Provide the [X, Y] coordinate of the cell's center where the given text is located.  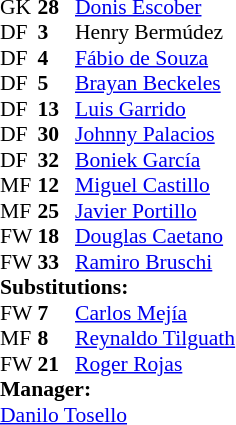
21 [57, 364]
7 [57, 313]
5 [57, 83]
18 [57, 237]
3 [57, 33]
Miguel Castillo [155, 185]
Ramiro Bruschi [155, 262]
Javier Portillo [155, 211]
Fábio de Souza [155, 58]
Henry Bermúdez [155, 33]
30 [57, 135]
Boniek García [155, 160]
25 [57, 211]
Substitutions: [118, 287]
Douglas Caetano [155, 237]
Carlos Mejía [155, 313]
Brayan Beckeles [155, 83]
32 [57, 160]
12 [57, 185]
Johnny Palacios [155, 135]
Manager: [118, 389]
Roger Rojas [155, 364]
33 [57, 262]
4 [57, 58]
Reynaldo Tilguath [155, 339]
13 [57, 109]
Luis Garrido [155, 109]
8 [57, 339]
